Return (X, Y) of the center of cell containing provided text 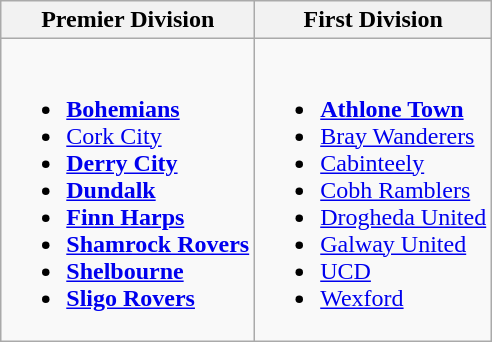
Premier Division (128, 20)
BohemiansCork CityDerry CityDundalkFinn HarpsShamrock RoversShelbourneSligo Rovers (128, 190)
First Division (374, 20)
Athlone TownBray WanderersCabinteelyCobh RamblersDrogheda UnitedGalway UnitedUCDWexford (374, 190)
